Extract the [x, y] coordinate from the center of the cell holding the provided text.  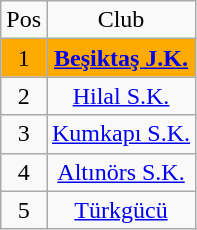
4 [24, 172]
Pos [24, 20]
2 [24, 96]
Altınörs S.K. [120, 172]
Kumkapı S.K. [120, 134]
Beşiktaş J.K. [120, 58]
Hilal S.K. [120, 96]
5 [24, 210]
3 [24, 134]
Türkgücü [120, 210]
1 [24, 58]
Club [120, 20]
